Detect which cell encompasses the target text, then output its [X, Y] center coordinate. 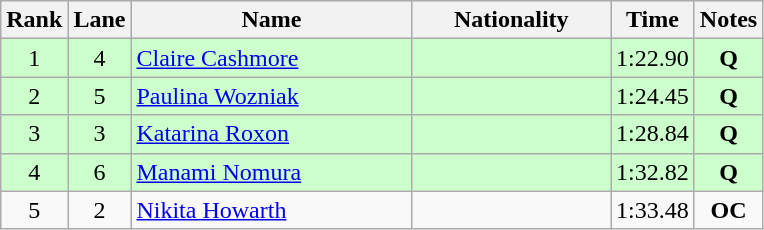
Nikita Howarth [272, 210]
Paulina Wozniak [272, 96]
Nationality [512, 20]
1 [34, 58]
Manami Nomura [272, 172]
1:28.84 [653, 134]
OC [728, 210]
1:24.45 [653, 96]
Rank [34, 20]
Notes [728, 20]
1:22.90 [653, 58]
Claire Cashmore [272, 58]
1:32.82 [653, 172]
Name [272, 20]
Lane [100, 20]
6 [100, 172]
Time [653, 20]
Katarina Roxon [272, 134]
1:33.48 [653, 210]
